Find where the given text appears and provide that cell's center as [x, y] coordinate. 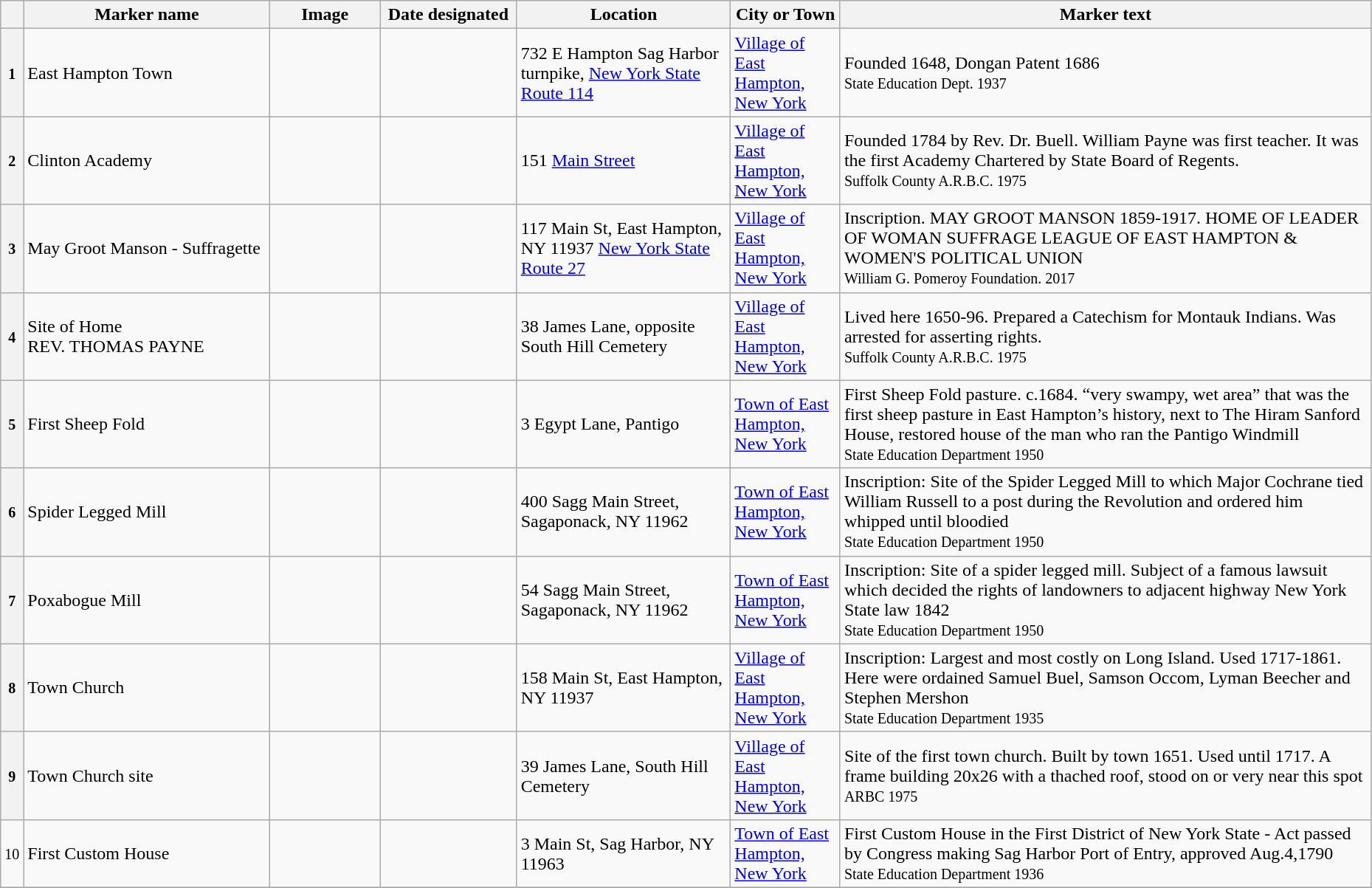
City or Town [785, 15]
3 Egypt Lane, Pantigo [624, 424]
Poxabogue Mill [147, 599]
Marker text [1106, 15]
Founded 1648, Dongan Patent 1686 State Education Dept. 1937 [1106, 72]
Marker name [147, 15]
East Hampton Town [147, 72]
Spider Legged Mill [147, 512]
7 [12, 599]
Location [624, 15]
158 Main St, East Hampton, NY 11937 [624, 688]
400 Sagg Main Street, Sagaponack, NY 11962 [624, 512]
54 Sagg Main Street, Sagaponack, NY 11962 [624, 599]
Town Church site [147, 775]
8 [12, 688]
Site of HomeREV. THOMAS PAYNE [147, 337]
732 E Hampton Sag Harbor turnpike, New York State Route 114 [624, 72]
39 James Lane, South Hill Cemetery [624, 775]
151 Main Street [624, 161]
First Custom House [147, 853]
May Groot Manson - Suffragette [147, 248]
1 [12, 72]
First Sheep Fold [147, 424]
Town Church [147, 688]
3 [12, 248]
9 [12, 775]
Lived here 1650-96. Prepared a Catechism for Montauk Indians. Was arrested for asserting rights.Suffolk County A.R.B.C. 1975 [1106, 337]
6 [12, 512]
2 [12, 161]
10 [12, 853]
38 James Lane, opposite South Hill Cemetery [624, 337]
Image [325, 15]
117 Main St, East Hampton, NY 11937 New York State Route 27 [624, 248]
Date designated [448, 15]
5 [12, 424]
4 [12, 337]
Clinton Academy [147, 161]
3 Main St, Sag Harbor, NY 11963 [624, 853]
